Scan for the cell matching the given text and deliver its (x, y) coordinate at center. 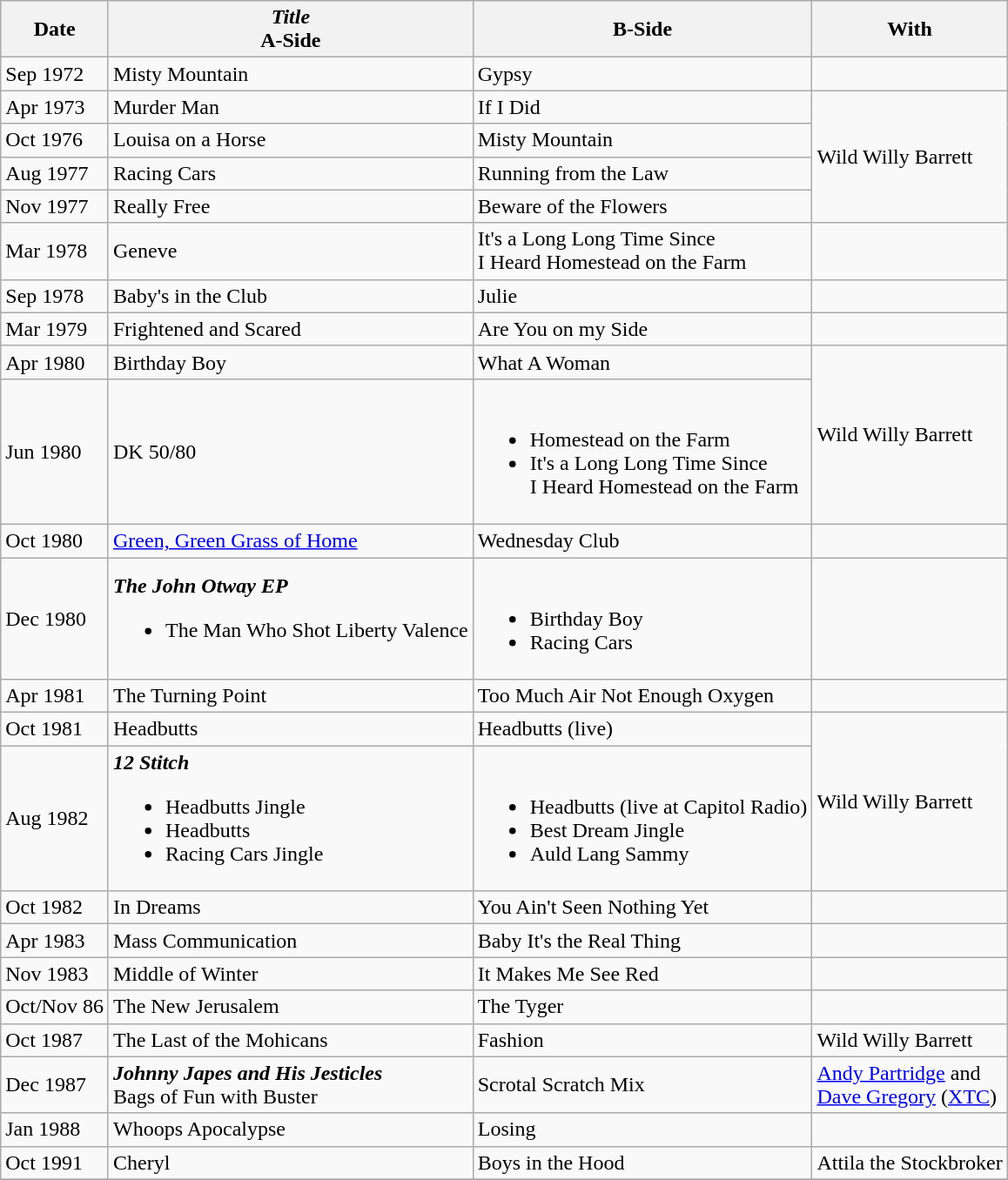
Too Much Air Not Enough Oxygen (642, 696)
Apr 1973 (55, 107)
Dec 1980 (55, 618)
Nov 1983 (55, 974)
Baby It's the Real Thing (642, 941)
Headbutts (live) (642, 729)
Andy Partridge and Dave Gregory (XTC) (910, 1084)
Fashion (642, 1040)
The Tyger (642, 1007)
Johnny Japes and His Jesticles Bags of Fun with Buster (291, 1084)
Geneve (291, 251)
Running from the Law (642, 173)
Date (55, 30)
Headbutts (291, 729)
Homestead on the FarmIt's a Long Long Time Since I Heard Homestead on the Farm (642, 451)
Sep 1978 (55, 296)
What A Woman (642, 362)
Dec 1987 (55, 1084)
Title A-Side (291, 30)
The John Otway EPThe Man Who Shot Liberty Valence (291, 618)
In Dreams (291, 908)
Cheryl (291, 1163)
Wednesday Club (642, 540)
Attila the Stockbroker (910, 1163)
Gypsy (642, 74)
DK 50/80 (291, 451)
Nov 1977 (55, 206)
With (910, 30)
Birthday Boy (291, 362)
It's a Long Long Time Since I Heard Homestead on the Farm (642, 251)
Are You on my Side (642, 329)
Mass Communication (291, 941)
Aug 1977 (55, 173)
Julie (642, 296)
Oct 1980 (55, 540)
You Ain't Seen Nothing Yet (642, 908)
Scrotal Scratch Mix (642, 1084)
Birthday BoyRacing Cars (642, 618)
The Turning Point (291, 696)
Baby's in the Club (291, 296)
Aug 1982 (55, 818)
Oct 1976 (55, 140)
Oct 1991 (55, 1163)
Oct 1987 (55, 1040)
Murder Man (291, 107)
12 StitchHeadbutts JingleHeadbuttsRacing Cars Jingle (291, 818)
Headbutts (live at Capitol Radio)Best Dream JingleAuld Lang Sammy (642, 818)
Beware of the Flowers (642, 206)
Whoops Apocalypse (291, 1130)
Sep 1972 (55, 74)
Oct 1981 (55, 729)
Really Free (291, 206)
Apr 1981 (55, 696)
Jan 1988 (55, 1130)
Louisa on a Horse (291, 140)
B-Side (642, 30)
Oct 1982 (55, 908)
It Makes Me See Red (642, 974)
Oct/Nov 86 (55, 1007)
Apr 1983 (55, 941)
Boys in the Hood (642, 1163)
The New Jerusalem (291, 1007)
Apr 1980 (55, 362)
Green, Green Grass of Home (291, 540)
Losing (642, 1130)
If I Did (642, 107)
Frightened and Scared (291, 329)
Racing Cars (291, 173)
The Last of the Mohicans (291, 1040)
Mar 1978 (55, 251)
Middle of Winter (291, 974)
Jun 1980 (55, 451)
Mar 1979 (55, 329)
